Capture the cell that displays the provided text and extract its (x, y) central coordinate. 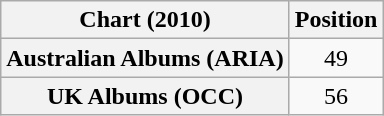
UK Albums (OCC) (145, 96)
49 (336, 58)
Position (336, 20)
Chart (2010) (145, 20)
56 (336, 96)
Australian Albums (ARIA) (145, 58)
